Find where the given text appears and provide that cell's center as [X, Y] coordinate. 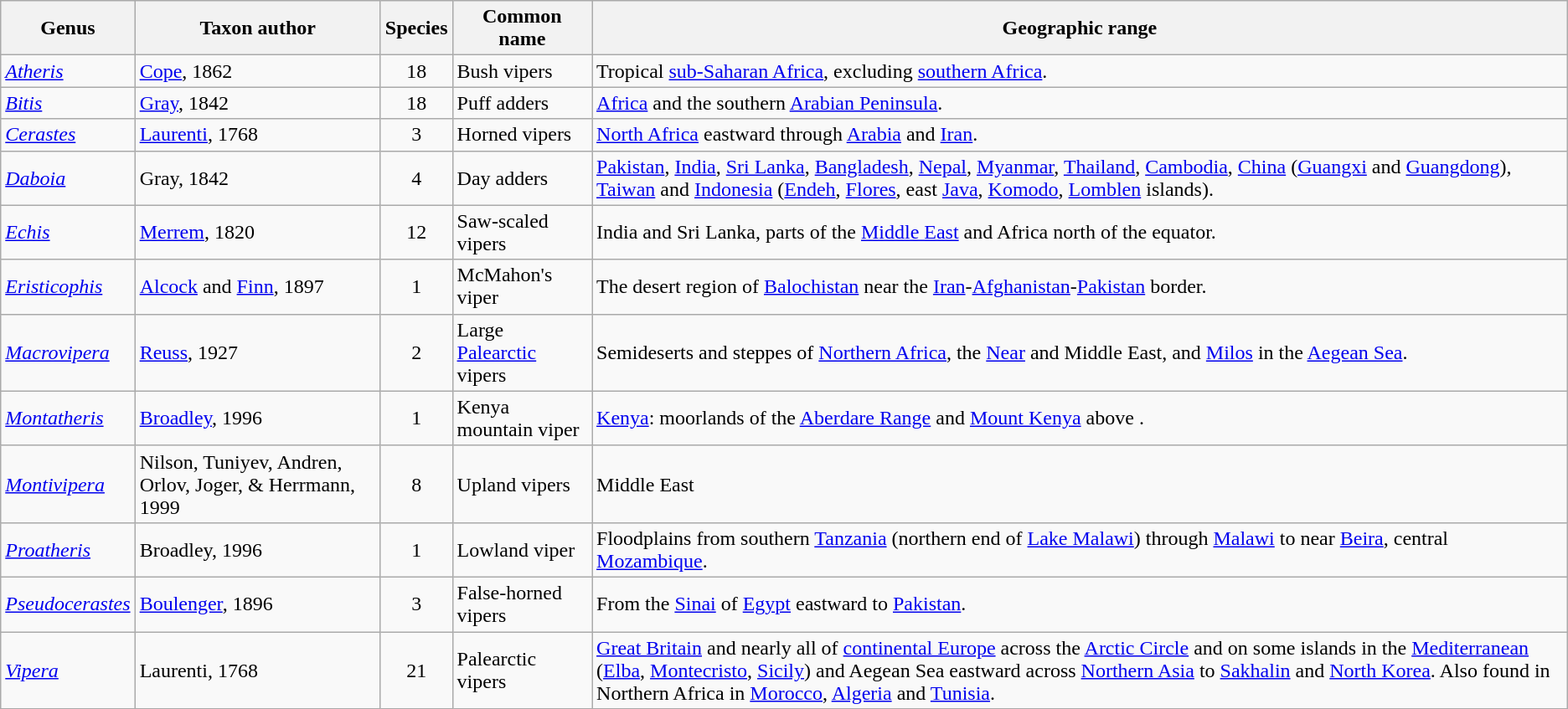
Macrovipera [68, 352]
Bitis [68, 103]
Species [416, 28]
The desert region of Balochistan near the Iran-Afghanistan-Pakistan border. [1081, 286]
McMahon's viper [522, 286]
Tropical sub-Saharan Africa, excluding southern Africa. [1081, 71]
Cerastes [68, 135]
Taxon author [258, 28]
12 [416, 233]
Daboia [68, 177]
Bush vipers [522, 71]
Kenya mountain viper [522, 419]
North Africa eastward through Arabia and Iran. [1081, 135]
Africa and the southern Arabian Peninsula. [1081, 103]
Lowland viper [522, 549]
Genus [68, 28]
2 [416, 352]
Proatheris [68, 549]
Palearctic vipers [522, 670]
4 [416, 177]
Reuss, 1927 [258, 352]
Boulenger, 1896 [258, 604]
Floodplains from southern Tanzania (northern end of Lake Malawi) through Malawi to near Beira, central Mozambique. [1081, 549]
Alcock and Finn, 1897 [258, 286]
False-horned vipers [522, 604]
Large Palearctic vipers [522, 352]
Upland vipers [522, 484]
Semideserts and steppes of Northern Africa, the Near and Middle East, and Milos in the Aegean Sea. [1081, 352]
Montatheris [68, 419]
Nilson, Tuniyev, Andren, Orlov, Joger, & Herrmann, 1999 [258, 484]
Pseudocerastes [68, 604]
Middle East [1081, 484]
Geographic range [1081, 28]
Merrem, 1820 [258, 233]
Saw-scaled vipers [522, 233]
India and Sri Lanka, parts of the Middle East and Africa north of the equator. [1081, 233]
Cope, 1862 [258, 71]
Montivipera [68, 484]
Atheris [68, 71]
Vipera [68, 670]
21 [416, 670]
8 [416, 484]
Echis [68, 233]
Eristicophis [68, 286]
Puff adders [522, 103]
From the Sinai of Egypt eastward to Pakistan. [1081, 604]
Kenya: moorlands of the Aberdare Range and Mount Kenya above . [1081, 419]
Day adders [522, 177]
Horned vipers [522, 135]
Common name [522, 28]
